Identify which cell holds the provided text, then report its [x, y] central coordinate. 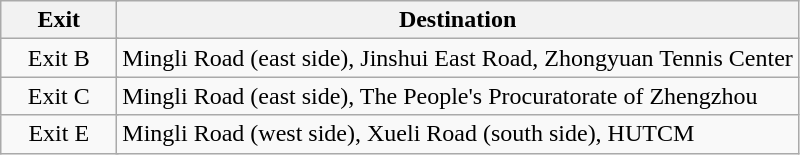
Mingli Road (west side), Xueli Road (south side), HUTCM [458, 134]
Exit E [59, 134]
Mingli Road (east side), Jinshui East Road, Zhongyuan Tennis Center [458, 58]
Destination [458, 20]
Mingli Road (east side), The People's Procuratorate of Zhengzhou [458, 96]
Exit B [59, 58]
Exit [59, 20]
Exit C [59, 96]
